For the text-containing cell, return its midpoint in (X, Y) coordinate format. 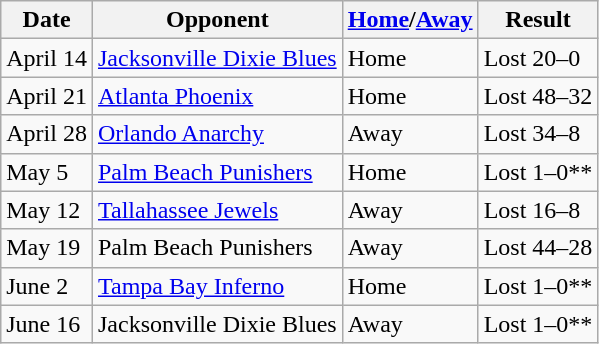
Result (538, 20)
May 19 (47, 248)
June 16 (47, 324)
June 2 (47, 286)
Atlanta Phoenix (217, 96)
Orlando Anarchy (217, 134)
April 28 (47, 134)
Lost 34–8 (538, 134)
Lost 20–0 (538, 58)
May 12 (47, 210)
April 14 (47, 58)
Lost 16–8 (538, 210)
Tallahassee Jewels (217, 210)
May 5 (47, 172)
Opponent (217, 20)
Tampa Bay Inferno (217, 286)
Lost 48–32 (538, 96)
Lost 44–28 (538, 248)
Date (47, 20)
April 21 (47, 96)
Home/Away (410, 20)
